Extract the (x, y) coordinate from the center of the cell holding the provided text.  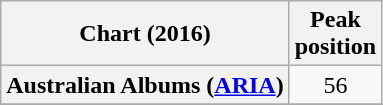
56 (335, 85)
Australian Albums (ARIA) (145, 85)
Chart (2016) (145, 34)
Peak position (335, 34)
